Determine the (x, y) coordinate at the center of the cell enclosing the given text.  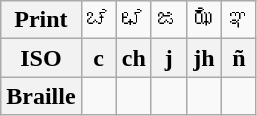
ಜ (168, 20)
Print (41, 20)
ಞ (238, 20)
Braille (41, 96)
c (98, 58)
ಛ (134, 20)
jh (204, 58)
j (168, 58)
ಝ (204, 20)
ñ (238, 58)
ch (134, 58)
ISO (41, 58)
ಚ (98, 20)
